Provide the (X, Y) coordinate of the cell's center where the given text is located.  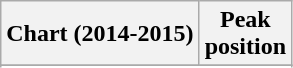
Peakposition (245, 34)
Chart (2014-2015) (100, 34)
